Determine the (X, Y) coordinate at the center of the cell enclosing the given text.  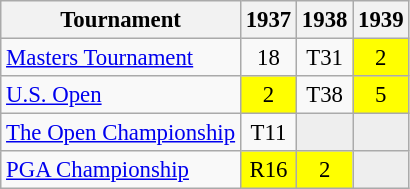
R16 (268, 170)
5 (381, 95)
Masters Tournament (121, 58)
1937 (268, 20)
1938 (325, 20)
1939 (381, 20)
The Open Championship (121, 133)
U.S. Open (121, 95)
18 (268, 58)
T38 (325, 95)
Tournament (121, 20)
PGA Championship (121, 170)
T11 (268, 133)
T31 (325, 58)
